Return (x, y) of the center of cell containing provided text 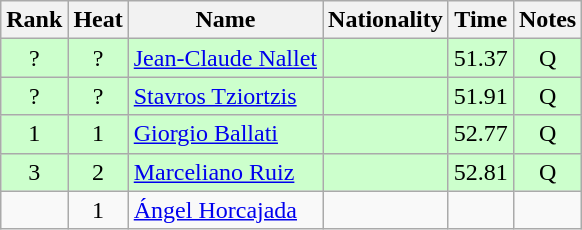
52.77 (480, 134)
Giorgio Ballati (225, 134)
2 (98, 172)
Notes (547, 20)
51.91 (480, 96)
Jean-Claude Nallet (225, 58)
Stavros Tziortzis (225, 96)
3 (34, 172)
Time (480, 20)
52.81 (480, 172)
Ángel Horcajada (225, 210)
Rank (34, 20)
Marceliano Ruiz (225, 172)
Heat (98, 20)
Name (225, 20)
51.37 (480, 58)
Nationality (386, 20)
